For the text-containing cell, return its midpoint in (X, Y) coordinate format. 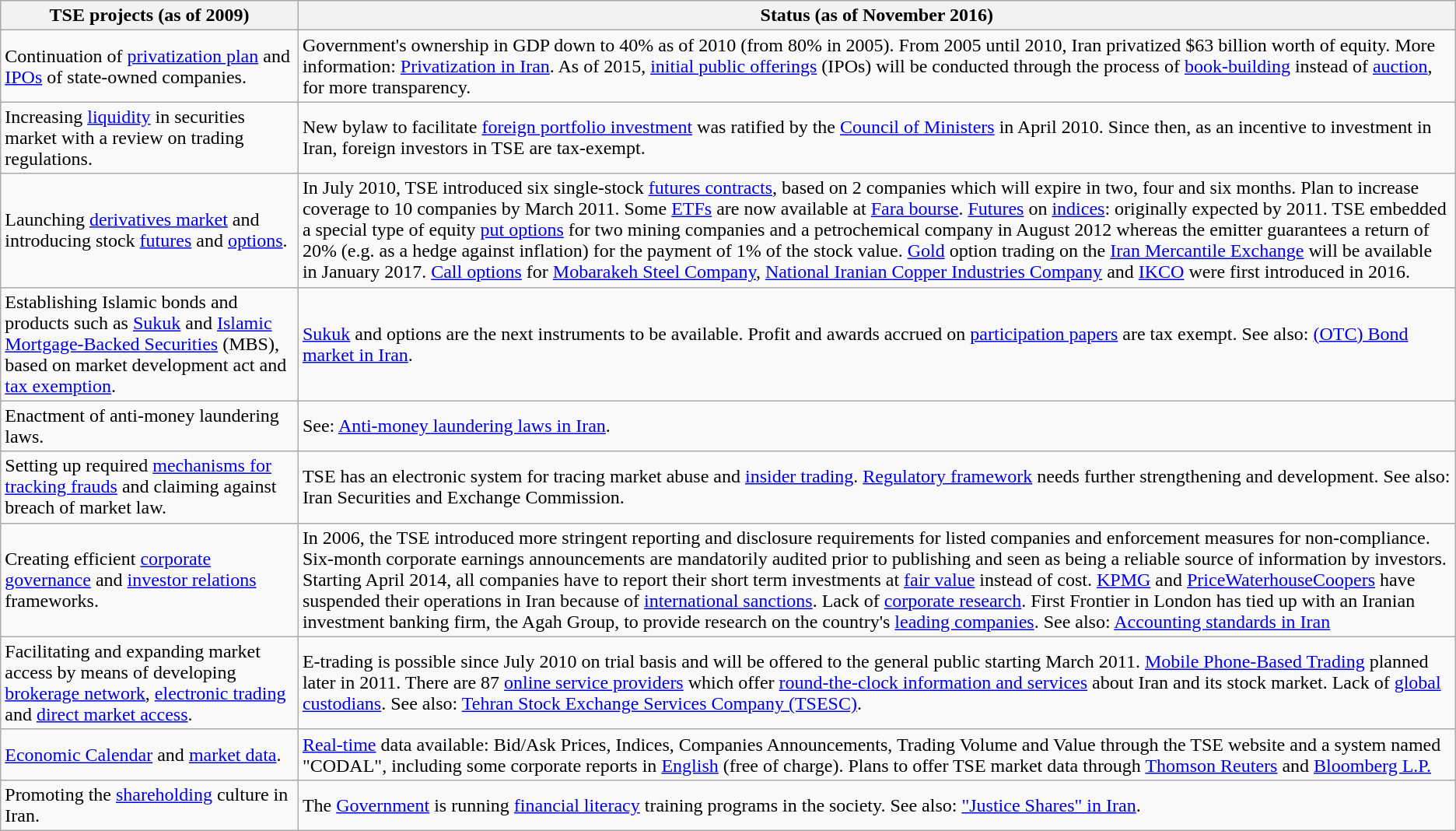
Promoting the shareholding culture in Iran. (149, 805)
TSE projects (as of 2009) (149, 16)
Increasing liquidity in securities market with a review on trading regulations. (149, 138)
Setting up required mechanisms for tracking frauds and claiming against breach of market law. (149, 487)
The Government is running financial literacy training programs in the society. See also: "Justice Shares" in Iran. (877, 805)
Enactment of anti-money laundering laws. (149, 426)
Facilitating and expanding market access by means of developing brokerage network, electronic trading and direct market access. (149, 683)
Economic Calendar and market data. (149, 755)
See: Anti-money laundering laws in Iran. (877, 426)
Continuation of privatization plan and IPOs of state-owned companies. (149, 66)
Status (as of November 2016) (877, 16)
Launching derivatives market and introducing stock futures and options. (149, 230)
Creating efficient corporate governance and investor relations frameworks. (149, 580)
